Output the (X, Y) coordinate of the center of the cell containing the given text.  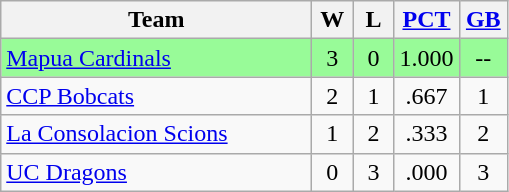
.000 (426, 172)
-- (484, 58)
Team (156, 20)
Mapua Cardinals (156, 58)
CCP Bobcats (156, 96)
.667 (426, 96)
UC Dragons (156, 172)
1.000 (426, 58)
W (332, 20)
PCT (426, 20)
La Consolacion Scions (156, 134)
GB (484, 20)
L (374, 20)
.333 (426, 134)
